Locate the cell with the specified text and output its [X, Y] center coordinate. 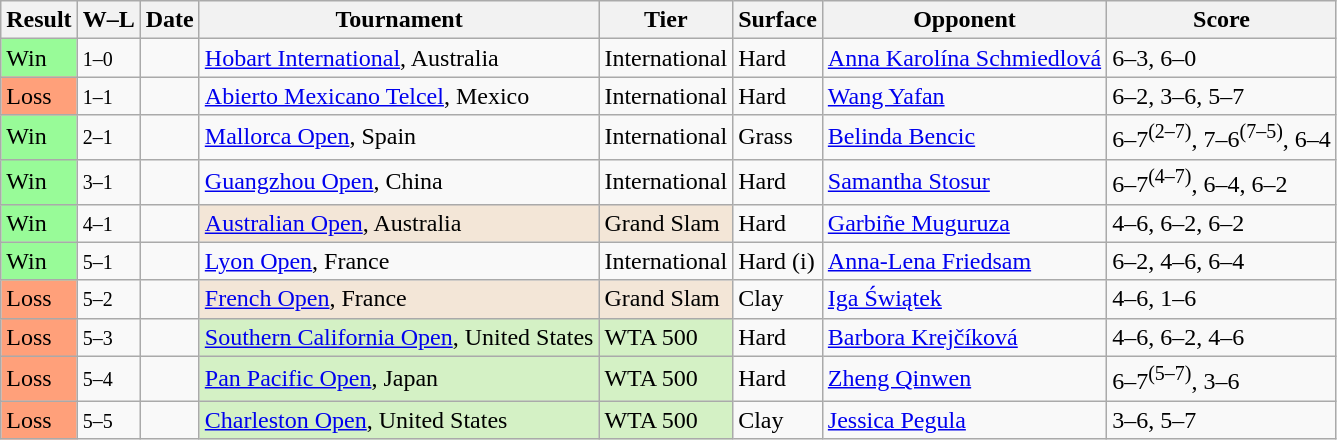
3–6, 5–7 [1222, 420]
Date [170, 20]
Southern California Open, United States [399, 337]
6–2, 4–6, 6–4 [1222, 261]
Tournament [399, 20]
5–4 [108, 378]
Hard (i) [778, 261]
2–1 [108, 138]
Score [1222, 20]
Lyon Open, France [399, 261]
Samantha Stosur [964, 182]
Charleston Open, United States [399, 420]
6–2, 3–6, 5–7 [1222, 96]
Wang Yafan [964, 96]
4–6, 1–6 [1222, 299]
Result [39, 20]
Pan Pacific Open, Japan [399, 378]
4–1 [108, 223]
Opponent [964, 20]
Belinda Bencic [964, 138]
Australian Open, Australia [399, 223]
W–L [108, 20]
Tier [666, 20]
4–6, 6–2, 6–2 [1222, 223]
Hobart International, Australia [399, 58]
French Open, France [399, 299]
6–7(2–7), 7–6(7–5), 6–4 [1222, 138]
6–7(4–7), 6–4, 6–2 [1222, 182]
Zheng Qinwen [964, 378]
Barbora Krejčíková [964, 337]
Surface [778, 20]
3–1 [108, 182]
1–0 [108, 58]
5–5 [108, 420]
1–1 [108, 96]
Anna Karolína Schmiedlová [964, 58]
5–2 [108, 299]
Abierto Mexicano Telcel, Mexico [399, 96]
5–1 [108, 261]
Iga Świątek [964, 299]
Garbiñe Muguruza [964, 223]
6–3, 6–0 [1222, 58]
5–3 [108, 337]
Guangzhou Open, China [399, 182]
Mallorca Open, Spain [399, 138]
Grass [778, 138]
4–6, 6–2, 4–6 [1222, 337]
Anna-Lena Friedsam [964, 261]
6–7(5–7), 3–6 [1222, 378]
Jessica Pegula [964, 420]
